Detect which cell encompasses the target text, then output its [x, y] center coordinate. 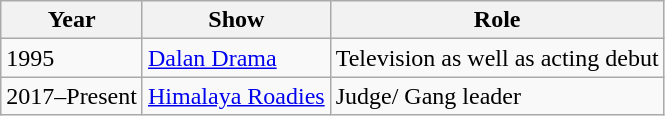
Show [236, 20]
Year [72, 20]
Judge/ Gang leader [497, 96]
1995 [72, 58]
Role [497, 20]
2017–Present [72, 96]
Television as well as acting debut [497, 58]
Himalaya Roadies [236, 96]
Dalan Drama [236, 58]
